Search for the cell housing the specified text and yield its [X, Y] center coordinate. 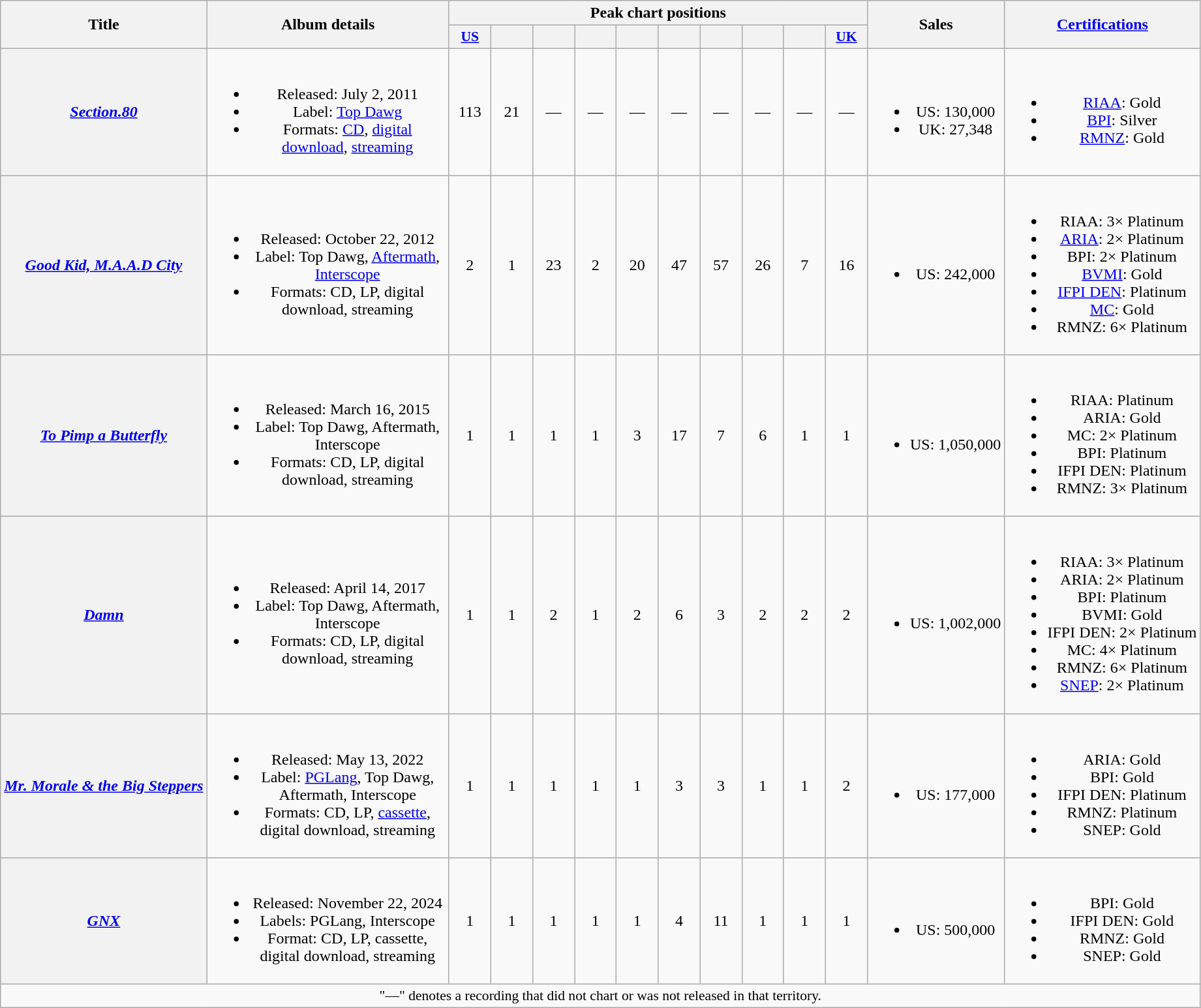
11 [721, 921]
US [470, 37]
RIAA: GoldBPI: SilverRMNZ: Gold [1102, 112]
GNX [104, 921]
US: 500,000 [935, 921]
26 [763, 265]
Released: July 2, 2011Label: Top DawgFormats: CD, digital download, streaming [327, 112]
Released: April 14, 2017Label: Top Dawg, Aftermath, InterscopeFormats: CD, LP, digital download, streaming [327, 615]
US: 242,000 [935, 265]
Damn [104, 615]
Section.80 [104, 112]
Good Kid, M.A.A.D City [104, 265]
Released: October 22, 2012Label: Top Dawg, Aftermath, InterscopeFormats: CD, LP, digital download, streaming [327, 265]
Released: May 13, 2022Label: PGLang, Top Dawg, Aftermath, InterscopeFormats: CD, LP, cassette, digital download, streaming [327, 786]
ARIA: GoldBPI: GoldIFPI DEN: PlatinumRMNZ: PlatinumSNEP: Gold [1102, 786]
Mr. Morale & the Big Steppers [104, 786]
Album details [327, 25]
47 [679, 265]
17 [679, 436]
23 [553, 265]
US: 130,000UK: 27,348 [935, 112]
57 [721, 265]
To Pimp a Butterfly [104, 436]
Title [104, 25]
RIAA: 3× PlatinumARIA: 2× PlatinumBPI: PlatinumBVMI: GoldIFPI DEN: 2× PlatinumMC: 4× PlatinumRMNZ: 6× PlatinumSNEP: 2× Platinum [1102, 615]
BPI: GoldIFPI DEN: GoldRMNZ: GoldSNEP: Gold [1102, 921]
16 [846, 265]
4 [679, 921]
Peak chart positions [658, 13]
US: 1,002,000 [935, 615]
"—" denotes a recording that did not chart or was not released in that territory. [600, 996]
UK [846, 37]
Certifications [1102, 25]
Sales [935, 25]
Released: March 16, 2015Label: Top Dawg, Aftermath, InterscopeFormats: CD, LP, digital download, streaming [327, 436]
20 [637, 265]
Released: November 22, 2024Labels: PGLang, InterscopeFormat: CD, LP, cassette, digital download, streaming [327, 921]
113 [470, 112]
RIAA: 3× PlatinumARIA: 2× PlatinumBPI: 2× PlatinumBVMI: GoldIFPI DEN: PlatinumMC: GoldRMNZ: 6× Platinum [1102, 265]
US: 177,000 [935, 786]
US: 1,050,000 [935, 436]
RIAA: PlatinumARIA: GoldMC: 2× PlatinumBPI: PlatinumIFPI DEN: PlatinumRMNZ: 3× Platinum [1102, 436]
21 [511, 112]
